Detect which cell encompasses the target text, then output its (x, y) center coordinate. 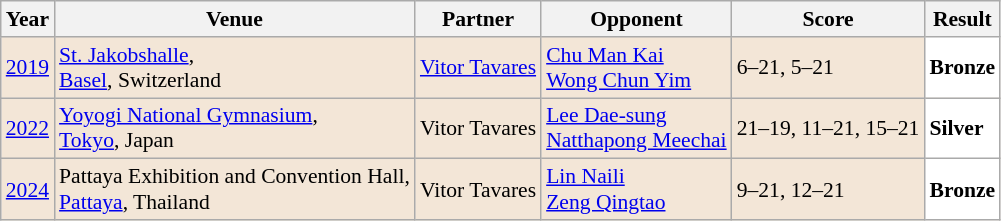
Chu Man Kai Wong Chun Yim (636, 68)
Year (28, 19)
Result (962, 19)
St. Jakobshalle,Basel, Switzerland (234, 68)
6–21, 5–21 (828, 68)
Silver (962, 128)
Yoyogi National Gymnasium,Tokyo, Japan (234, 128)
9–21, 12–21 (828, 190)
2019 (28, 68)
Score (828, 19)
Opponent (636, 19)
Pattaya Exhibition and Convention Hall,Pattaya, Thailand (234, 190)
2024 (28, 190)
Venue (234, 19)
21–19, 11–21, 15–21 (828, 128)
Lin Naili Zeng Qingtao (636, 190)
2022 (28, 128)
Lee Dae-sung Natthapong Meechai (636, 128)
Partner (478, 19)
